Pinpoint the cell where the given text exists, returning its [X, Y] midpoint coordinate. 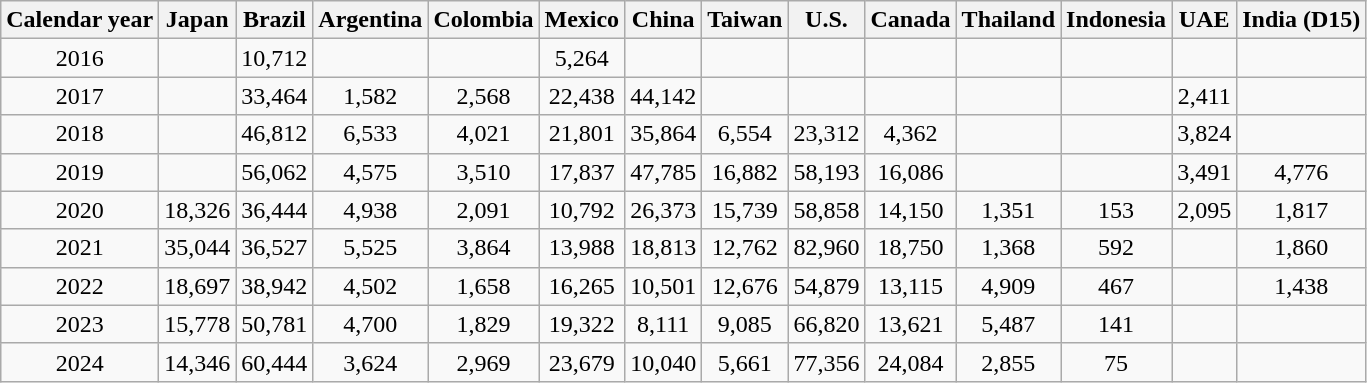
12,676 [745, 286]
17,837 [582, 172]
3,824 [1204, 134]
UAE [1204, 20]
2016 [80, 58]
13,988 [582, 248]
4,938 [370, 210]
4,909 [1008, 286]
Thailand [1008, 20]
36,527 [274, 248]
141 [1116, 324]
Colombia [484, 20]
10,501 [664, 286]
3,624 [370, 362]
5,264 [582, 58]
153 [1116, 210]
Indonesia [1116, 20]
14,346 [198, 362]
58,858 [826, 210]
4,362 [910, 134]
1,368 [1008, 248]
46,812 [274, 134]
Brazil [274, 20]
38,942 [274, 286]
4,776 [1302, 172]
2,091 [484, 210]
10,712 [274, 58]
19,322 [582, 324]
13,115 [910, 286]
3,510 [484, 172]
2,969 [484, 362]
50,781 [274, 324]
6,554 [745, 134]
1,829 [484, 324]
15,739 [745, 210]
15,778 [198, 324]
24,084 [910, 362]
2024 [80, 362]
2,568 [484, 96]
2018 [80, 134]
Canada [910, 20]
1,658 [484, 286]
1,351 [1008, 210]
5,525 [370, 248]
3,491 [1204, 172]
54,879 [826, 286]
66,820 [826, 324]
10,792 [582, 210]
33,464 [274, 96]
10,040 [664, 362]
2020 [80, 210]
1,817 [1302, 210]
12,762 [745, 248]
Calendar year [80, 20]
2019 [80, 172]
5,661 [745, 362]
Taiwan [745, 20]
8,111 [664, 324]
16,086 [910, 172]
47,785 [664, 172]
77,356 [826, 362]
9,085 [745, 324]
1,438 [1302, 286]
U.S. [826, 20]
75 [1116, 362]
21,801 [582, 134]
Japan [198, 20]
China [664, 20]
56,062 [274, 172]
14,150 [910, 210]
5,487 [1008, 324]
16,265 [582, 286]
18,750 [910, 248]
23,312 [826, 134]
1,860 [1302, 248]
18,813 [664, 248]
4,575 [370, 172]
2022 [80, 286]
2,855 [1008, 362]
60,444 [274, 362]
26,373 [664, 210]
18,326 [198, 210]
4,021 [484, 134]
592 [1116, 248]
35,044 [198, 248]
4,502 [370, 286]
44,142 [664, 96]
2021 [80, 248]
4,700 [370, 324]
2023 [80, 324]
6,533 [370, 134]
2,411 [1204, 96]
467 [1116, 286]
22,438 [582, 96]
1,582 [370, 96]
2,095 [1204, 210]
13,621 [910, 324]
India (D15) [1302, 20]
58,193 [826, 172]
82,960 [826, 248]
36,444 [274, 210]
18,697 [198, 286]
Mexico [582, 20]
23,679 [582, 362]
16,882 [745, 172]
3,864 [484, 248]
2017 [80, 96]
35,864 [664, 134]
Argentina [370, 20]
